Return [x, y] of the center of cell containing provided text 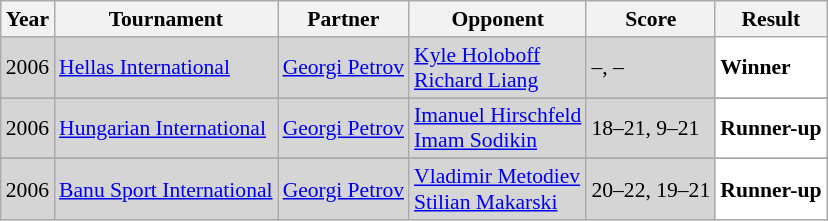
20–22, 19–21 [650, 190]
18–21, 9–21 [650, 128]
Banu Sport International [166, 190]
Hellas International [166, 68]
Tournament [166, 19]
Hungarian International [166, 128]
Imanuel Hirschfeld Imam Sodikin [498, 128]
Kyle Holoboff Richard Liang [498, 68]
Winner [770, 68]
Year [28, 19]
–, – [650, 68]
Score [650, 19]
Result [770, 19]
Vladimir Metodiev Stilian Makarski [498, 190]
Opponent [498, 19]
Partner [344, 19]
